Locate the cell with the specified text and output its (x, y) center coordinate. 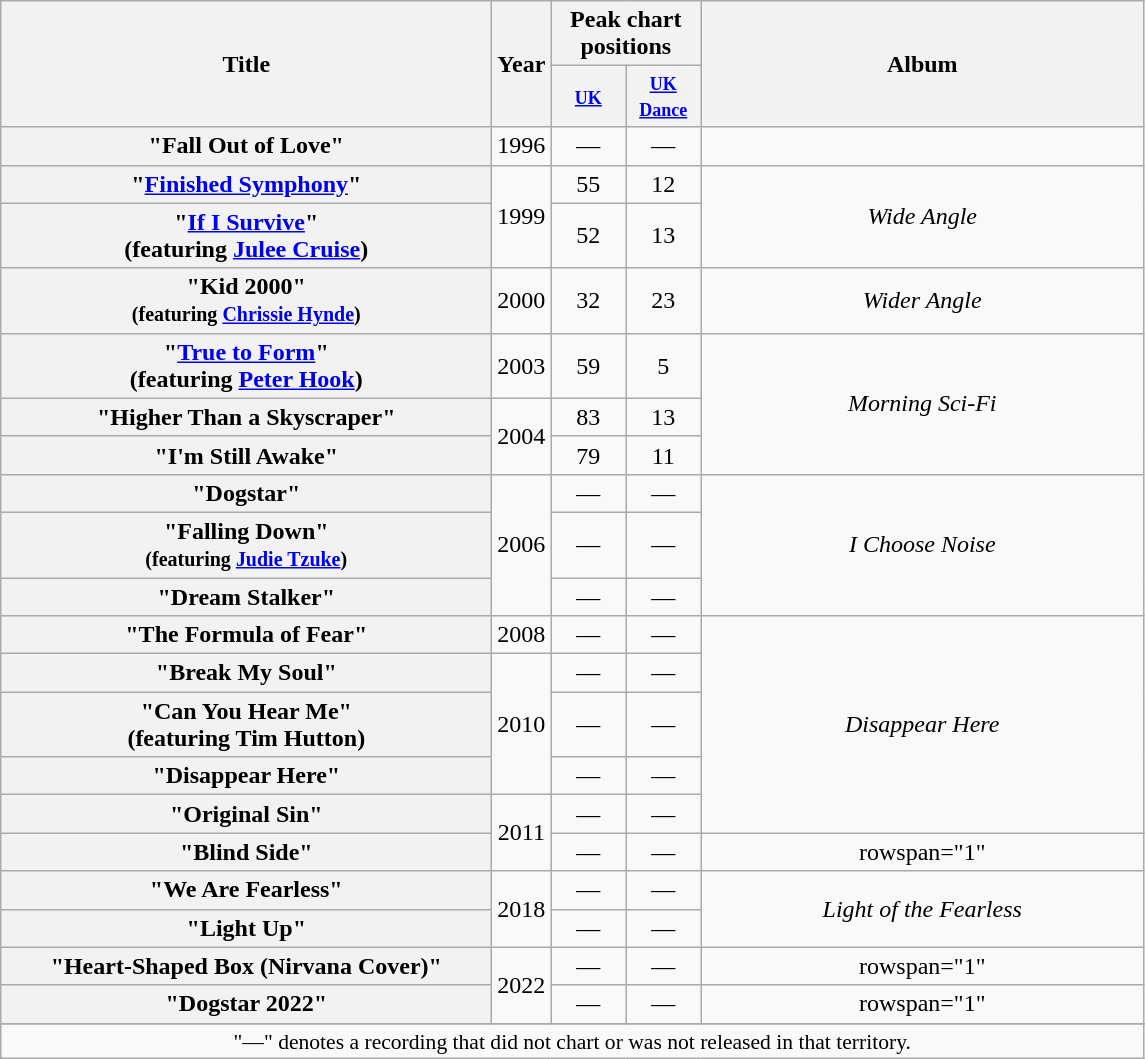
"If I Survive" (featuring Julee Cruise) (246, 236)
"Higher Than a Skyscraper" (246, 417)
I Choose Noise (922, 544)
"Heart-Shaped Box (Nirvana Cover)" (246, 966)
"We Are Fearless" (246, 890)
"Blind Side" (246, 852)
1996 (522, 146)
2003 (522, 366)
2018 (522, 909)
59 (588, 366)
"Can You Hear Me" (featuring Tim Hutton) (246, 724)
UK (588, 96)
Wide Angle (922, 216)
1999 (522, 216)
Morning Sci-Fi (922, 404)
"True to Form" (featuring Peter Hook) (246, 366)
79 (588, 455)
2000 (522, 300)
"Break My Soul" (246, 673)
Disappear Here (922, 724)
2011 (522, 833)
2008 (522, 635)
Year (522, 64)
Wider Angle (922, 300)
32 (588, 300)
"Finished Symphony" (246, 184)
11 (664, 455)
"Original Sin" (246, 814)
2004 (522, 436)
"Dream Stalker" (246, 597)
UKDance (664, 96)
2010 (522, 724)
"Dogstar 2022" (246, 1004)
"Falling Down"(featuring Judie Tzuke) (246, 544)
Peak chart positions (626, 34)
2022 (522, 985)
"—" denotes a recording that did not chart or was not released in that territory. (572, 1041)
"The Formula of Fear" (246, 635)
"Fall Out of Love" (246, 146)
55 (588, 184)
52 (588, 236)
2006 (522, 544)
83 (588, 417)
"I'm Still Awake" (246, 455)
"Light Up" (246, 928)
Album (922, 64)
Title (246, 64)
12 (664, 184)
"Disappear Here" (246, 776)
"Dogstar" (246, 493)
"Kid 2000"(featuring Chrissie Hynde) (246, 300)
5 (664, 366)
Light of the Fearless (922, 909)
23 (664, 300)
